Return the (x, y) coordinate for the center point of the cell that contains the specified text.  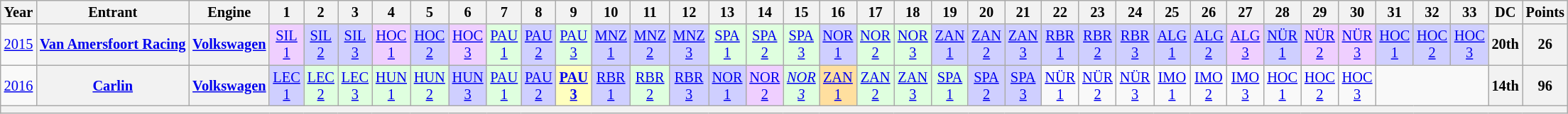
22 (1060, 12)
3 (355, 12)
LEC1 (286, 86)
SIL1 (286, 45)
96 (1545, 86)
10 (611, 12)
8 (538, 12)
12 (689, 12)
1 (286, 12)
IMO3 (1246, 86)
23 (1098, 12)
Points (1545, 12)
ALG3 (1246, 45)
7 (504, 12)
2016 (18, 86)
Year (18, 12)
Engine (229, 12)
MNZ2 (650, 45)
15 (801, 12)
DC (1506, 12)
HUN3 (468, 86)
MNZ3 (689, 45)
11 (650, 12)
33 (1470, 12)
MNZ1 (611, 45)
ALG1 (1172, 45)
19 (950, 12)
4 (391, 12)
LEC2 (321, 86)
17 (875, 12)
24 (1135, 12)
20 (986, 12)
2015 (18, 45)
32 (1432, 12)
IMO2 (1209, 86)
IMO1 (1172, 86)
SIL2 (321, 45)
HUN2 (430, 86)
14 (764, 12)
30 (1358, 12)
HUN1 (391, 86)
Carlin (112, 86)
LEC3 (355, 86)
13 (727, 12)
2 (321, 12)
14th (1506, 86)
5 (430, 12)
21 (1023, 12)
16 (838, 12)
Van Amersfoort Racing (112, 45)
27 (1246, 12)
29 (1319, 12)
20th (1506, 45)
28 (1283, 12)
9 (574, 12)
SIL3 (355, 45)
ALG2 (1209, 45)
6 (468, 12)
Entrant (112, 12)
25 (1172, 12)
18 (913, 12)
31 (1395, 12)
